Identify which cell holds the provided text, then report its [x, y] central coordinate. 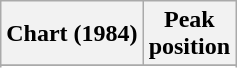
Chart (1984) [72, 34]
Peakposition [189, 34]
